Return the [X, Y] coordinate for the center point of the cell that contains the specified text.  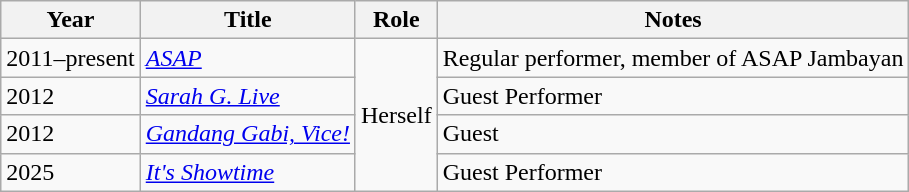
It's Showtime [248, 172]
Notes [673, 20]
Title [248, 20]
Sarah G. Live [248, 96]
Year [70, 20]
2025 [70, 172]
ASAP [248, 58]
Gandang Gabi, Vice! [248, 134]
Regular performer, member of ASAP Jambayan [673, 58]
Guest [673, 134]
2011–present [70, 58]
Role [396, 20]
Herself [396, 115]
